Extract the (x, y) coordinate from the center of the cell holding the provided text.  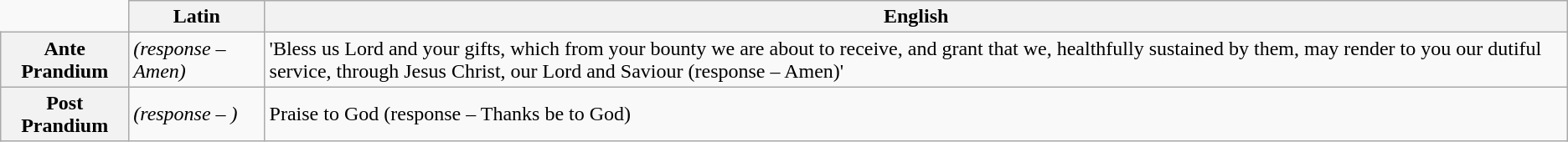
Latin (197, 17)
English (916, 17)
Praise to God (response – Thanks be to God) (916, 114)
(response – Amen) (197, 60)
(response – ) (197, 114)
Ante Prandium (65, 60)
Post Prandium (65, 114)
